From the cell containing the given text, extract its center point as [x, y] coordinate. 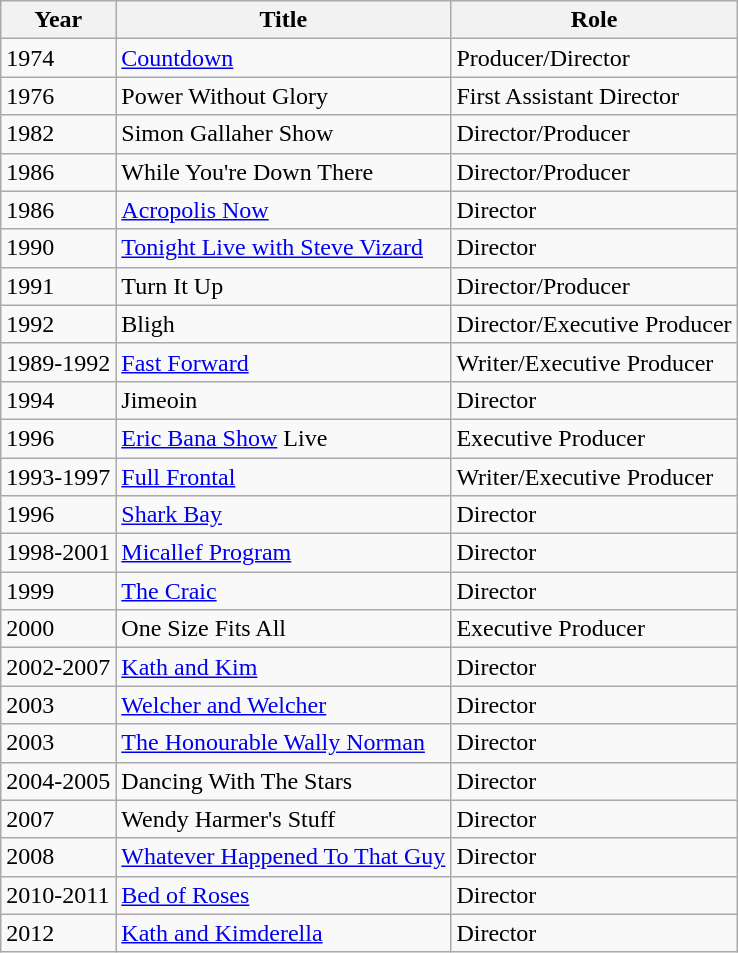
1994 [58, 400]
Bligh [284, 324]
Shark Bay [284, 515]
One Size Fits All [284, 629]
Bed of Roses [284, 895]
Kath and Kimderella [284, 933]
Year [58, 20]
1993-1997 [58, 477]
Dancing With The Stars [284, 781]
1982 [58, 134]
2010-2011 [58, 895]
1992 [58, 324]
1998-2001 [58, 553]
The Craic [284, 591]
Fast Forward [284, 362]
Director/Executive Producer [594, 324]
Acropolis Now [284, 210]
Tonight Live with Steve Vizard [284, 248]
First Assistant Director [594, 96]
2004-2005 [58, 781]
1974 [58, 58]
2002-2007 [58, 667]
Countdown [284, 58]
2008 [58, 857]
The Honourable Wally Norman [284, 743]
Wendy Harmer's Stuff [284, 819]
Micallef Program [284, 553]
Role [594, 20]
Welcher and Welcher [284, 705]
Title [284, 20]
1990 [58, 248]
1999 [58, 591]
While You're Down There [284, 172]
1989-1992 [58, 362]
Power Without Glory [284, 96]
2012 [58, 933]
2000 [58, 629]
Producer/Director [594, 58]
Turn It Up [284, 286]
Kath and Kim [284, 667]
Whatever Happened To That Guy [284, 857]
2007 [58, 819]
1991 [58, 286]
1976 [58, 96]
Jimeoin [284, 400]
Simon Gallaher Show [284, 134]
Full Frontal [284, 477]
Eric Bana Show Live [284, 438]
